Output the [x, y] coordinate of the center of the cell containing the given text.  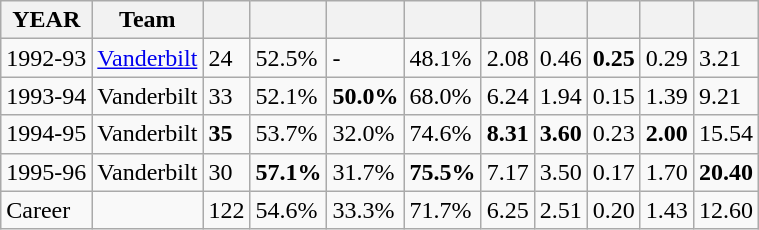
3.50 [560, 172]
52.1% [288, 96]
0.29 [666, 58]
35 [226, 134]
33.3% [366, 210]
68.0% [442, 96]
54.6% [288, 210]
2.08 [508, 58]
3.21 [726, 58]
Career [46, 210]
0.23 [614, 134]
0.15 [614, 96]
24 [226, 58]
53.7% [288, 134]
57.1% [288, 172]
0.20 [614, 210]
1.39 [666, 96]
Team [148, 20]
122 [226, 210]
33 [226, 96]
9.21 [726, 96]
2.00 [666, 134]
12.60 [726, 210]
1995-96 [46, 172]
1994-95 [46, 134]
31.7% [366, 172]
71.7% [442, 210]
1.94 [560, 96]
6.24 [508, 96]
7.17 [508, 172]
6.25 [508, 210]
8.31 [508, 134]
15.54 [726, 134]
20.40 [726, 172]
1.43 [666, 210]
1992-93 [46, 58]
30 [226, 172]
0.46 [560, 58]
48.1% [442, 58]
YEAR [46, 20]
32.0% [366, 134]
0.17 [614, 172]
3.60 [560, 134]
1.70 [666, 172]
1993-94 [46, 96]
52.5% [288, 58]
2.51 [560, 210]
74.6% [442, 134]
75.5% [442, 172]
0.25 [614, 58]
- [366, 58]
50.0% [366, 96]
